Detect which cell encompasses the target text, then output its [x, y] center coordinate. 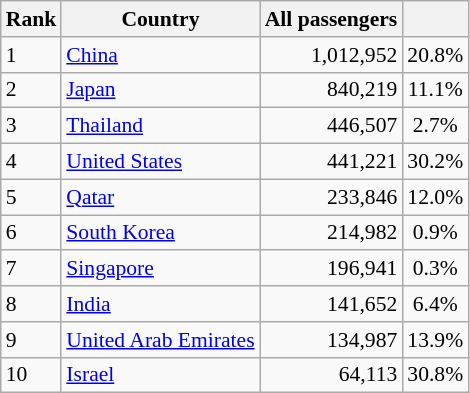
India [160, 304]
China [160, 55]
20.8% [435, 55]
6.4% [435, 304]
8 [32, 304]
South Korea [160, 233]
6 [32, 233]
30.2% [435, 162]
446,507 [332, 126]
141,652 [332, 304]
11.1% [435, 90]
840,219 [332, 90]
441,221 [332, 162]
64,113 [332, 375]
2 [32, 90]
5 [32, 197]
13.9% [435, 340]
United States [160, 162]
7 [32, 269]
9 [32, 340]
Japan [160, 90]
30.8% [435, 375]
0.9% [435, 233]
Qatar [160, 197]
2.7% [435, 126]
Rank [32, 19]
12.0% [435, 197]
1,012,952 [332, 55]
10 [32, 375]
196,941 [332, 269]
214,982 [332, 233]
Thailand [160, 126]
0.3% [435, 269]
233,846 [332, 197]
Singapore [160, 269]
4 [32, 162]
3 [32, 126]
United Arab Emirates [160, 340]
Country [160, 19]
1 [32, 55]
Israel [160, 375]
134,987 [332, 340]
All passengers [332, 19]
